Output the (x, y) coordinate of the center of the cell containing the given text.  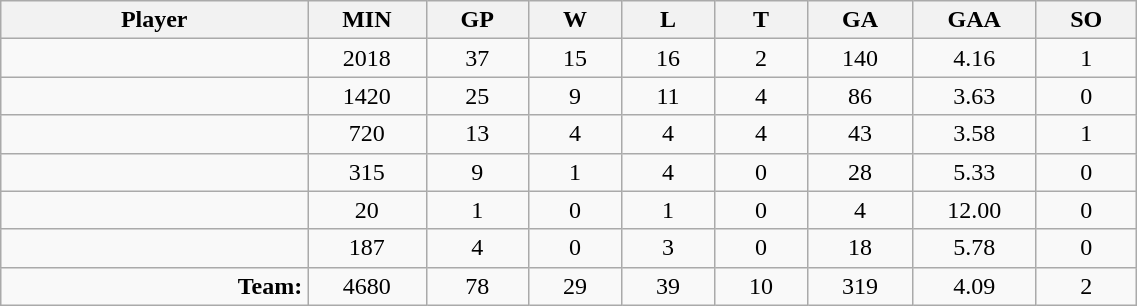
Player (154, 20)
2018 (367, 58)
T (762, 20)
39 (668, 286)
4.16 (974, 58)
3 (668, 248)
1420 (367, 96)
5.78 (974, 248)
11 (668, 96)
Team: (154, 286)
315 (367, 172)
15 (574, 58)
720 (367, 134)
319 (860, 286)
MIN (367, 20)
GA (860, 20)
20 (367, 210)
86 (860, 96)
GAA (974, 20)
5.33 (974, 172)
187 (367, 248)
43 (860, 134)
4680 (367, 286)
18 (860, 248)
29 (574, 286)
4.09 (974, 286)
GP (477, 20)
13 (477, 134)
L (668, 20)
3.58 (974, 134)
78 (477, 286)
12.00 (974, 210)
SO (1086, 20)
16 (668, 58)
28 (860, 172)
37 (477, 58)
W (574, 20)
3.63 (974, 96)
140 (860, 58)
10 (762, 286)
25 (477, 96)
